Scan for the cell matching the given text and deliver its (x, y) coordinate at center. 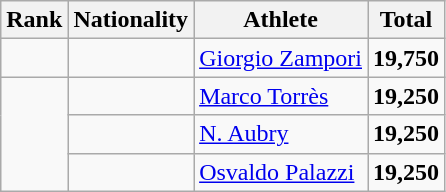
Athlete (281, 20)
Rank (34, 20)
Nationality (131, 20)
Total (406, 20)
Osvaldo Palazzi (281, 172)
19,750 (406, 58)
Marco Torrès (281, 96)
Giorgio Zampori (281, 58)
N. Aubry (281, 134)
